Provide the (x, y) coordinate of the cell's center where the given text is located.  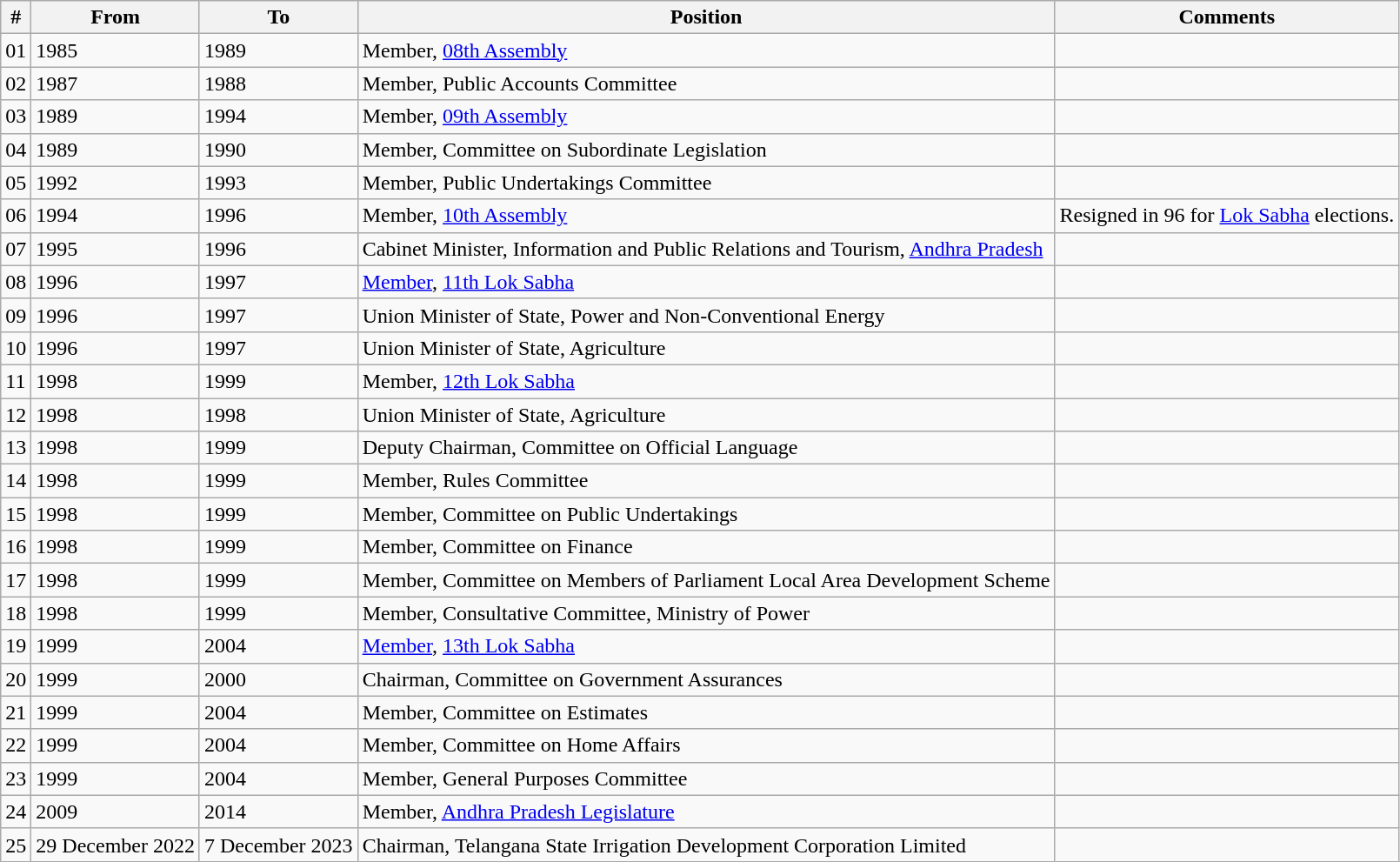
09 (16, 315)
1985 (116, 50)
15 (16, 514)
1995 (116, 249)
Member, Committee on Subordinate Legislation (706, 150)
Deputy Chairman, Committee on Official Language (706, 448)
Member, Committee on Home Affairs (706, 745)
Member, 10th Assembly (706, 216)
1993 (278, 183)
1987 (116, 84)
06 (16, 216)
1988 (278, 84)
2009 (116, 812)
Member, Rules Committee (706, 481)
11 (16, 381)
1992 (116, 183)
7 December 2023 (278, 845)
03 (16, 117)
Member, Public Undertakings Committee (706, 183)
24 (16, 812)
2014 (278, 812)
# (16, 17)
Member, Committee on Public Undertakings (706, 514)
18 (16, 613)
Cabinet Minister, Information and Public Relations and Tourism, Andhra Pradesh (706, 249)
02 (16, 84)
Member, Committee on Members of Parliament Local Area Development Scheme (706, 580)
From (116, 17)
04 (16, 150)
08 (16, 282)
Member, Committee on Finance (706, 547)
Member, 13th Lok Sabha (706, 646)
21 (16, 712)
Resigned in 96 for Lok Sabha elections. (1227, 216)
Position (706, 17)
12 (16, 415)
17 (16, 580)
Member, General Purposes Committee (706, 778)
20 (16, 679)
23 (16, 778)
Member, Andhra Pradesh Legislature (706, 812)
13 (16, 448)
Comments (1227, 17)
Member, Consultative Committee, Ministry of Power (706, 613)
05 (16, 183)
Union Minister of State, Power and Non-Conventional Energy (706, 315)
To (278, 17)
10 (16, 348)
Member, Public Accounts Committee (706, 84)
Chairman, Telangana State Irrigation Development Corporation Limited (706, 845)
29 December 2022 (116, 845)
Member, 08th Assembly (706, 50)
Member, 11th Lok Sabha (706, 282)
2000 (278, 679)
Chairman, Committee on Government Assurances (706, 679)
Member, 12th Lok Sabha (706, 381)
14 (16, 481)
16 (16, 547)
22 (16, 745)
1990 (278, 150)
07 (16, 249)
25 (16, 845)
Member, Committee on Estimates (706, 712)
Member, 09th Assembly (706, 117)
19 (16, 646)
01 (16, 50)
